Extract the (x, y) coordinate from the center of the cell holding the provided text.  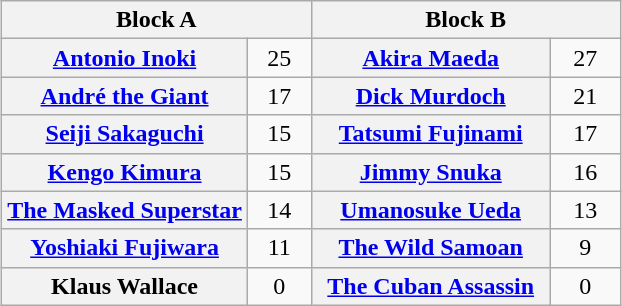
Antonio Inoki (125, 58)
16 (585, 172)
Seiji Sakaguchi (125, 134)
14 (279, 210)
The Wild Samoan (430, 248)
25 (279, 58)
9 (585, 248)
13 (585, 210)
27 (585, 58)
Klaus Wallace (125, 286)
21 (585, 96)
The Masked Superstar (125, 210)
Akira Maeda (430, 58)
Yoshiaki Fujiwara (125, 248)
Block A (156, 20)
Tatsumi Fujinami (430, 134)
Kengo Kimura (125, 172)
Jimmy Snuka (430, 172)
Dick Murdoch (430, 96)
Block B (466, 20)
The Cuban Assassin (430, 286)
André the Giant (125, 96)
11 (279, 248)
Umanosuke Ueda (430, 210)
